Return (x, y) of the center of cell containing provided text 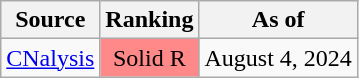
As of (278, 20)
Solid R (150, 58)
Ranking (150, 20)
August 4, 2024 (278, 58)
Source (50, 20)
CNalysis (50, 58)
